Locate the cell with the specified text and output its (x, y) center coordinate. 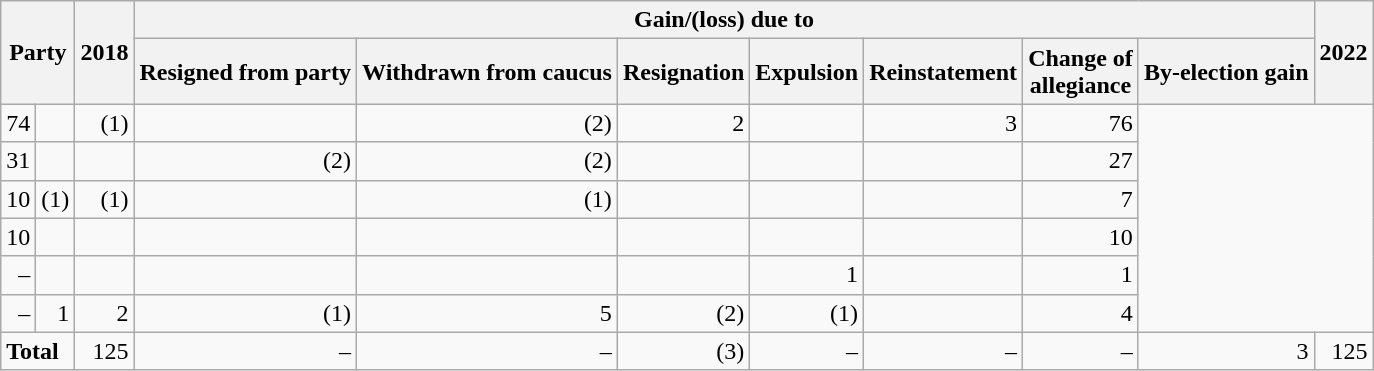
31 (18, 161)
Gain/(loss) due to (724, 20)
By-election gain (1226, 72)
2022 (1344, 52)
Total (38, 351)
Resigned from party (246, 72)
Party (38, 52)
4 (1081, 313)
Withdrawn from caucus (488, 72)
Expulsion (807, 72)
2018 (104, 52)
7 (1081, 199)
(3) (683, 351)
74 (18, 123)
Resignation (683, 72)
Change ofallegiance (1081, 72)
Reinstatement (944, 72)
76 (1081, 123)
5 (488, 313)
27 (1081, 161)
